Return the [x, y] coordinate for the center point of the cell that contains the specified text.  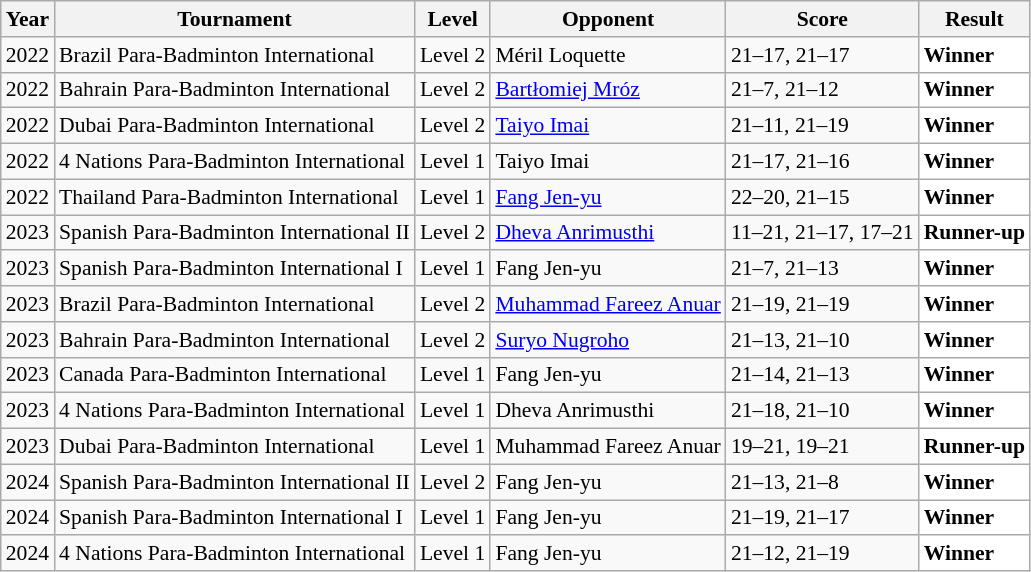
21–7, 21–12 [822, 90]
21–19, 21–17 [822, 518]
21–17, 21–17 [822, 55]
Opponent [608, 19]
Thailand Para-Badminton International [234, 197]
Bartłomiej Mróz [608, 90]
21–19, 21–19 [822, 304]
11–21, 21–17, 17–21 [822, 233]
Score [822, 19]
Méril Loquette [608, 55]
21–13, 21–8 [822, 482]
Year [28, 19]
21–18, 21–10 [822, 411]
21–7, 21–13 [822, 269]
19–21, 19–21 [822, 447]
Level [452, 19]
Tournament [234, 19]
21–12, 21–19 [822, 554]
21–13, 21–10 [822, 340]
22–20, 21–15 [822, 197]
Result [974, 19]
21–14, 21–13 [822, 375]
Canada Para-Badminton International [234, 375]
21–11, 21–19 [822, 126]
21–17, 21–16 [822, 162]
Suryo Nugroho [608, 340]
